Scan for the cell matching the given text and deliver its [X, Y] coordinate at center. 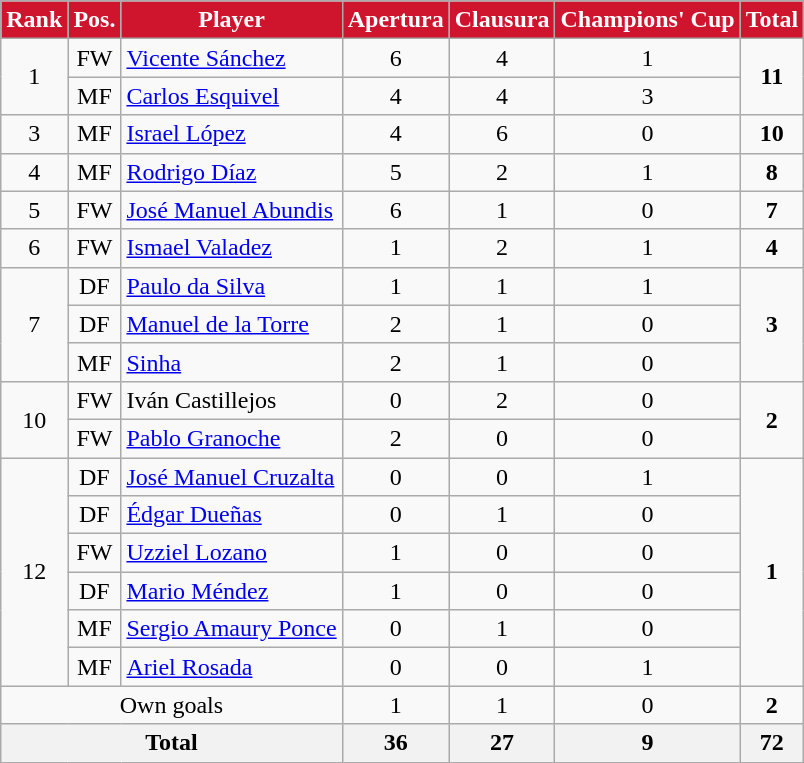
12 [34, 572]
Israel López [232, 134]
Own goals [172, 705]
Uzziel Lozano [232, 553]
Paulo da Silva [232, 286]
9 [648, 743]
Mario Méndez [232, 591]
Ariel Rosada [232, 667]
Rank [34, 20]
Iván Castillejos [232, 400]
Carlos Esquivel [232, 96]
Pablo Granoche [232, 438]
Manuel de la Torre [232, 324]
72 [772, 743]
Champions' Cup [648, 20]
11 [772, 77]
Player [232, 20]
Édgar Dueñas [232, 515]
Pos. [94, 20]
José Manuel Cruzalta [232, 477]
Vicente Sánchez [232, 58]
Sinha [232, 362]
Clausura [502, 20]
Apertura [396, 20]
Ismael Valadez [232, 248]
36 [396, 743]
Sergio Amaury Ponce [232, 629]
8 [772, 172]
Rodrigo Díaz [232, 172]
27 [502, 743]
José Manuel Abundis [232, 210]
